Find where the given text appears and provide that cell's center as [X, Y] coordinate. 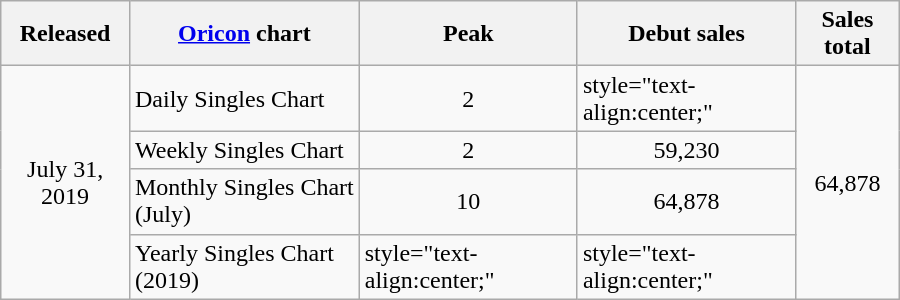
59,230 [686, 150]
Peak [468, 34]
Released [66, 34]
Oricon chart [244, 34]
10 [468, 202]
Sales total [848, 34]
Yearly Singles Chart (2019) [244, 266]
Debut sales [686, 34]
July 31, 2019 [66, 182]
Monthly Singles Chart (July) [244, 202]
Weekly Singles Chart [244, 150]
Daily Singles Chart [244, 98]
